Pinpoint the cell where the given text exists, returning its (X, Y) midpoint coordinate. 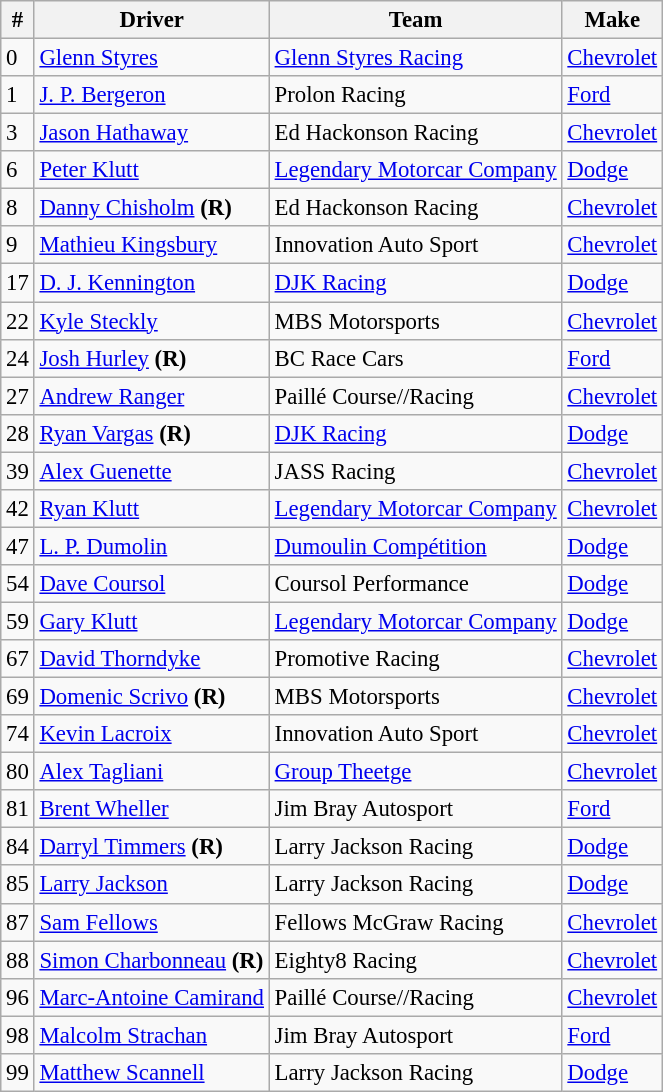
96 (18, 997)
Driver (152, 20)
Prolon Racing (416, 95)
# (18, 20)
Alex Guenette (152, 471)
27 (18, 396)
David Thorndyke (152, 659)
Peter Klutt (152, 170)
Glenn Styres (152, 58)
47 (18, 546)
Larry Jackson (152, 885)
Ryan Klutt (152, 509)
39 (18, 471)
1 (18, 95)
Dumoulin Compétition (416, 546)
Matthew Scannell (152, 1073)
69 (18, 697)
81 (18, 809)
Malcolm Strachan (152, 1035)
24 (18, 358)
BC Race Cars (416, 358)
Promotive Racing (416, 659)
Fellows McGraw Racing (416, 922)
Brent Wheller (152, 809)
Gary Klutt (152, 621)
17 (18, 283)
Make (612, 20)
Eighty8 Racing (416, 960)
80 (18, 772)
Dave Coursol (152, 584)
87 (18, 922)
88 (18, 960)
Alex Tagliani (152, 772)
Marc-Antoine Camirand (152, 997)
Domenic Scrivo (R) (152, 697)
3 (18, 133)
Kyle Steckly (152, 321)
8 (18, 208)
9 (18, 245)
0 (18, 58)
6 (18, 170)
42 (18, 509)
Sam Fellows (152, 922)
59 (18, 621)
54 (18, 584)
L. P. Dumolin (152, 546)
Team (416, 20)
Group Theetge (416, 772)
Mathieu Kingsbury (152, 245)
28 (18, 433)
Darryl Timmers (R) (152, 847)
Andrew Ranger (152, 396)
85 (18, 885)
22 (18, 321)
Josh Hurley (R) (152, 358)
Danny Chisholm (R) (152, 208)
74 (18, 734)
JASS Racing (416, 471)
Kevin Lacroix (152, 734)
Ryan Vargas (R) (152, 433)
J. P. Bergeron (152, 95)
Glenn Styres Racing (416, 58)
Jason Hathaway (152, 133)
98 (18, 1035)
Coursol Performance (416, 584)
67 (18, 659)
Simon Charbonneau (R) (152, 960)
99 (18, 1073)
84 (18, 847)
D. J. Kennington (152, 283)
